Scan for the cell matching the given text and deliver its [x, y] coordinate at center. 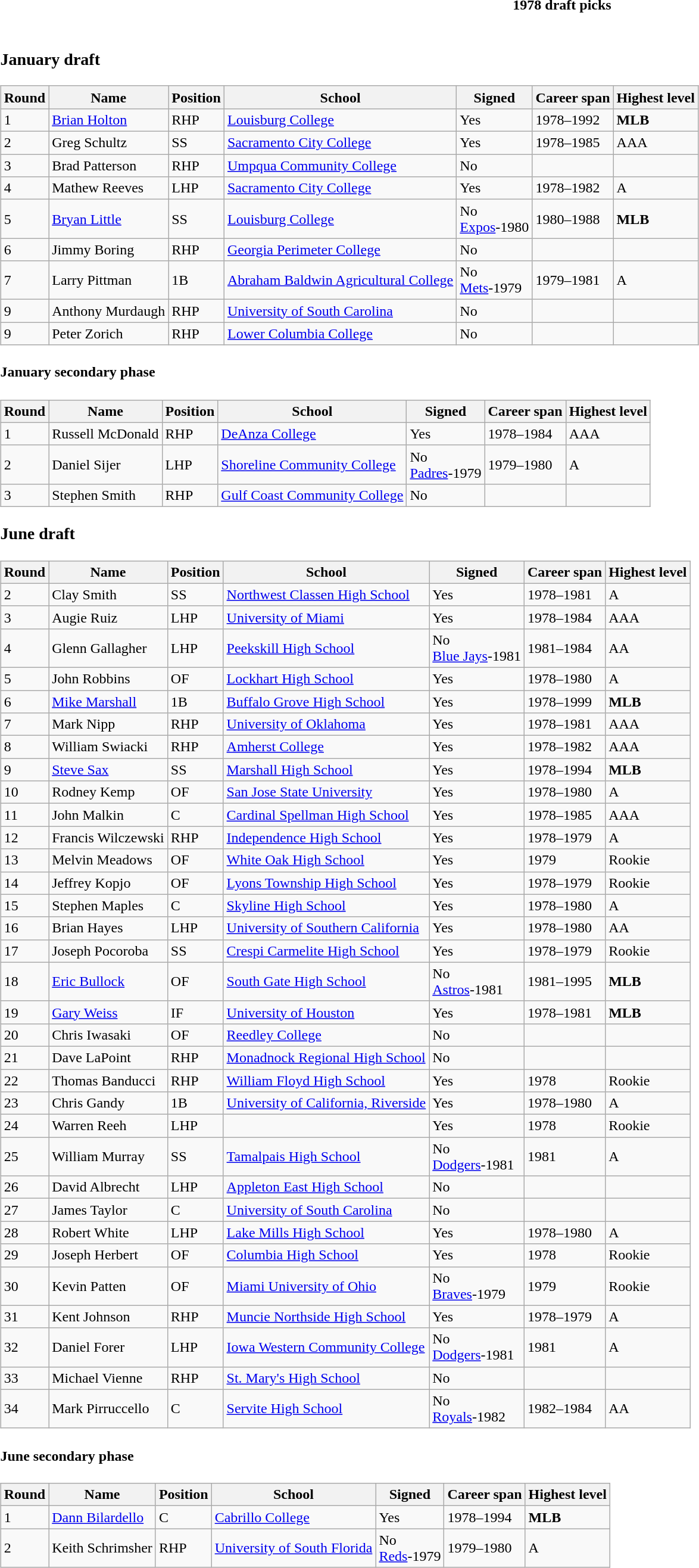
34 [24, 1408]
Melvin Meadows [108, 860]
Gulf Coast Community College [312, 496]
Tamalpais High School [326, 1157]
30 [24, 1286]
San Jose State University [326, 792]
Steve Sax [108, 770]
19 [24, 1012]
Lake Mills High School [326, 1233]
Eric Bullock [108, 982]
Joseph Herbert [108, 1255]
Brad Patterson [108, 166]
Amherst College [326, 747]
Stephen Smith [105, 496]
Michael Vienne [108, 1378]
Reedley College [326, 1035]
Keith Schrimsher [102, 1548]
Cabrillo College [294, 1517]
29 [24, 1255]
Warren Reeh [108, 1126]
21 [24, 1057]
Brian Holton [108, 120]
Monadnock Regional High School [326, 1057]
1981–1984 [564, 648]
12 [24, 838]
NoRoyals-1982 [477, 1408]
Mark Pirruccello [108, 1408]
Abraham Baldwin Agricultural College [340, 280]
31 [24, 1317]
IF [195, 1012]
Francis Wilczewski [108, 838]
Mark Nipp [108, 724]
Peter Zorich [108, 334]
William Floyd High School [326, 1081]
8 [24, 747]
1979–1981 [573, 280]
University of Houston [326, 1012]
Kevin Patten [108, 1286]
Lower Columbia College [340, 334]
Dann Bilardello [102, 1517]
Umpqua Community College [340, 166]
17 [24, 951]
Chris Iwasaki [108, 1035]
Anthony Murdaugh [108, 311]
27 [24, 1210]
William Swiacki [108, 747]
1978–1999 [564, 702]
University of Oklahoma [326, 724]
13 [24, 860]
Joseph Pocoroba [108, 951]
University of California, Riverside [326, 1103]
Robert White [108, 1233]
Miami University of Ohio [326, 1286]
Clay Smith [108, 595]
John Robbins [108, 679]
NoAstros-1981 [477, 982]
Georgia Perimeter College [340, 250]
NoMets-1979 [494, 280]
NoExpos-1980 [494, 219]
Jeffrey Kopjo [108, 883]
Mike Marshall [108, 702]
Stephen Maples [108, 906]
Northwest Classen High School [326, 595]
Shoreline Community College [312, 465]
32 [24, 1348]
Russell McDonald [105, 434]
1980–1988 [573, 219]
University of South Florida [294, 1548]
Mathew Reeves [108, 188]
Greg Schultz [108, 143]
John Malkin [108, 815]
Dave LaPoint [108, 1057]
Gary Weiss [108, 1012]
16 [24, 928]
1978–1992 [573, 120]
Augie Ruiz [108, 617]
11 [24, 815]
St. Mary's High School [326, 1378]
Iowa Western Community College [326, 1348]
18 [24, 982]
Cardinal Spellman High School [326, 815]
20 [24, 1035]
Independence High School [326, 838]
Muncie Northside High School [326, 1317]
10 [24, 792]
University of Miami [326, 617]
Lyons Township High School [326, 883]
Daniel Forer [108, 1348]
Buffalo Grove High School [326, 702]
1982–1984 [564, 1408]
NoBraves-1979 [477, 1286]
Daniel Sijer [105, 465]
South Gate High School [326, 982]
NoPadres-1979 [445, 465]
William Murray [108, 1157]
White Oak High School [326, 860]
Thomas Banducci [108, 1081]
Bryan Little [108, 219]
Larry Pittman [108, 280]
Marshall High School [326, 770]
28 [24, 1233]
Rodney Kemp [108, 792]
22 [24, 1081]
26 [24, 1187]
33 [24, 1378]
Chris Gandy [108, 1103]
Servite High School [326, 1408]
DeAnza College [312, 434]
1981–1995 [564, 982]
Columbia High School [326, 1255]
24 [24, 1126]
25 [24, 1157]
James Taylor [108, 1210]
Brian Hayes [108, 928]
14 [24, 883]
Crespi Carmelite High School [326, 951]
23 [24, 1103]
University of Southern California [326, 928]
15 [24, 906]
Appleton East High School [326, 1187]
Peekskill High School [326, 648]
David Albrecht [108, 1187]
Lockhart High School [326, 679]
NoBlue Jays-1981 [477, 648]
Jimmy Boring [108, 250]
NoReds-1979 [410, 1548]
Skyline High School [326, 906]
Glenn Gallagher [108, 648]
Kent Johnson [108, 1317]
